For the text-containing cell, return its midpoint in (x, y) coordinate format. 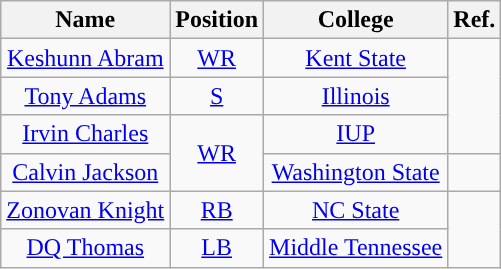
Middle Tennessee (356, 248)
NC State (356, 210)
LB (217, 248)
IUP (356, 134)
Name (86, 20)
College (356, 20)
Kent State (356, 58)
Zonovan Knight (86, 210)
Calvin Jackson (86, 172)
Illinois (356, 96)
S (217, 96)
Irvin Charles (86, 134)
Keshunn Abram (86, 58)
Position (217, 20)
Tony Adams (86, 96)
DQ Thomas (86, 248)
Washington State (356, 172)
Ref. (474, 20)
RB (217, 210)
